Provide the [X, Y] coordinate of the cell's center where the given text is located.  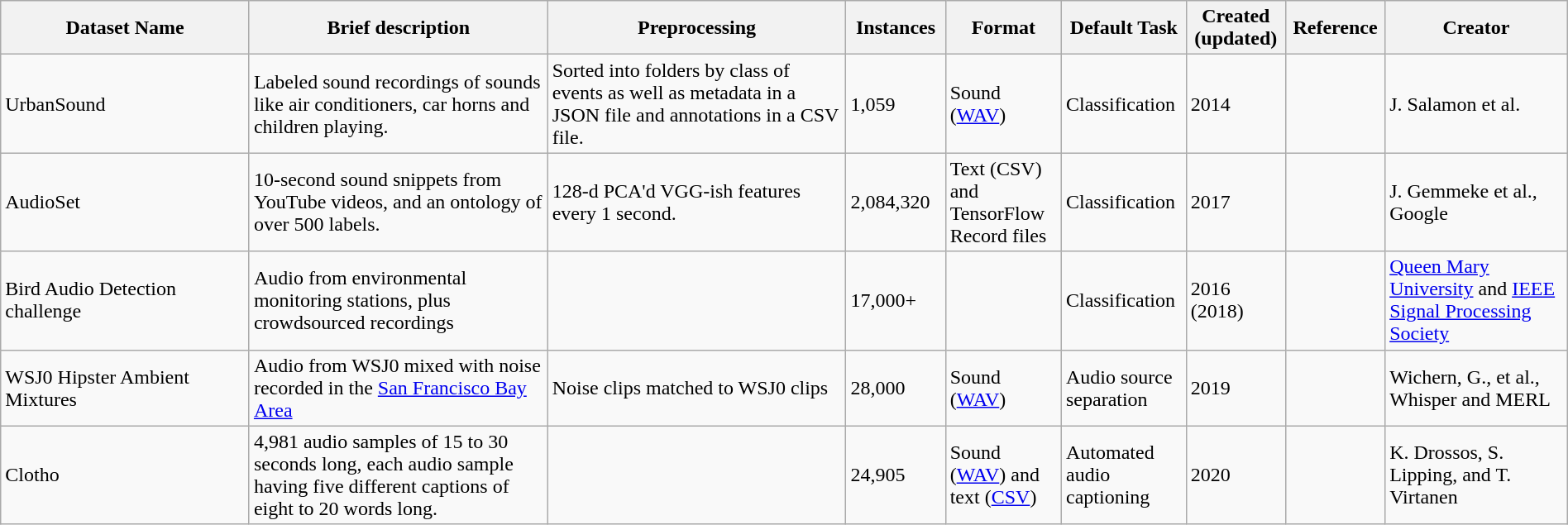
28,000 [896, 388]
Brief description [399, 28]
Format [1003, 28]
Labeled sound recordings of sounds like air conditioners, car horns and children playing. [399, 104]
Dataset Name [126, 28]
Audio from environmental monitoring stations, plus crowdsourced recordings [399, 301]
1,059 [896, 104]
2014 [1236, 104]
Audio source separation [1123, 388]
UrbanSound [126, 104]
J. Salamon et al. [1477, 104]
Queen Mary University and IEEE Signal Processing Society [1477, 301]
Preprocessing [696, 28]
AudioSet [126, 202]
Bird Audio Detection challenge [126, 301]
Created (updated) [1236, 28]
17,000+ [896, 301]
Audio from WSJ0 mixed with noise recorded in the San Francisco Bay Area [399, 388]
2,084,320 [896, 202]
4,981 audio samples of 15 to 30 seconds long, each audio sample having five different captions of eight to 20 words long. [399, 475]
2016 (2018) [1236, 301]
Sound(WAV) [1003, 104]
Automated audio captioning [1123, 475]
K. Drossos, S. Lipping, and T. Virtanen [1477, 475]
Reference [1335, 28]
Sound (WAV) [1003, 388]
Wichern, G., et al., Whisper and MERL [1477, 388]
Sorted into folders by class of events as well as metadata in a JSON file and annotations in a CSV file. [696, 104]
2017 [1236, 202]
Sound (WAV) and text (CSV) [1003, 475]
Default Task [1123, 28]
Text (CSV) and TensorFlow Record files [1003, 202]
J. Gemmeke et al., Google [1477, 202]
10-second sound snippets from YouTube videos, and an ontology of over 500 labels. [399, 202]
128-d PCA'd VGG-ish features every 1 second. [696, 202]
24,905 [896, 475]
Instances [896, 28]
Creator [1477, 28]
WSJ0 Hipster Ambient Mixtures [126, 388]
Noise clips matched to WSJ0 clips [696, 388]
Clotho [126, 475]
2020 [1236, 475]
2019 [1236, 388]
